Scan for the cell matching the given text and deliver its (x, y) coordinate at center. 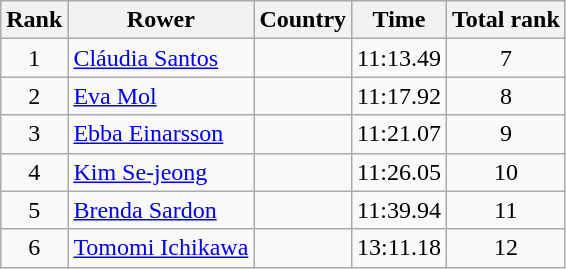
10 (506, 172)
Eva Mol (161, 96)
Rank (34, 20)
11:26.05 (400, 172)
Time (400, 20)
9 (506, 134)
Total rank (506, 20)
11:21.07 (400, 134)
12 (506, 248)
13:11.18 (400, 248)
6 (34, 248)
Cláudia Santos (161, 58)
1 (34, 58)
Tomomi Ichikawa (161, 248)
Country (303, 20)
11:39.94 (400, 210)
Brenda Sardon (161, 210)
5 (34, 210)
Rower (161, 20)
2 (34, 96)
Ebba Einarsson (161, 134)
8 (506, 96)
7 (506, 58)
3 (34, 134)
4 (34, 172)
Kim Se-jeong (161, 172)
11:13.49 (400, 58)
11:17.92 (400, 96)
11 (506, 210)
